Find where the given text appears and provide that cell's center as (X, Y) coordinate. 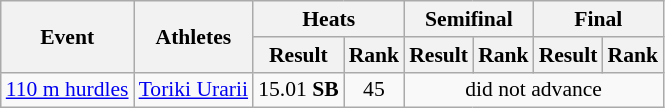
Toriki Urarii (194, 90)
Final (598, 19)
did not advance (534, 90)
Semifinal (468, 19)
110 m hurdles (68, 90)
Heats (328, 19)
Event (68, 36)
Athletes (194, 36)
45 (374, 90)
15.01 SB (298, 90)
